Return (X, Y) of the center of cell containing provided text 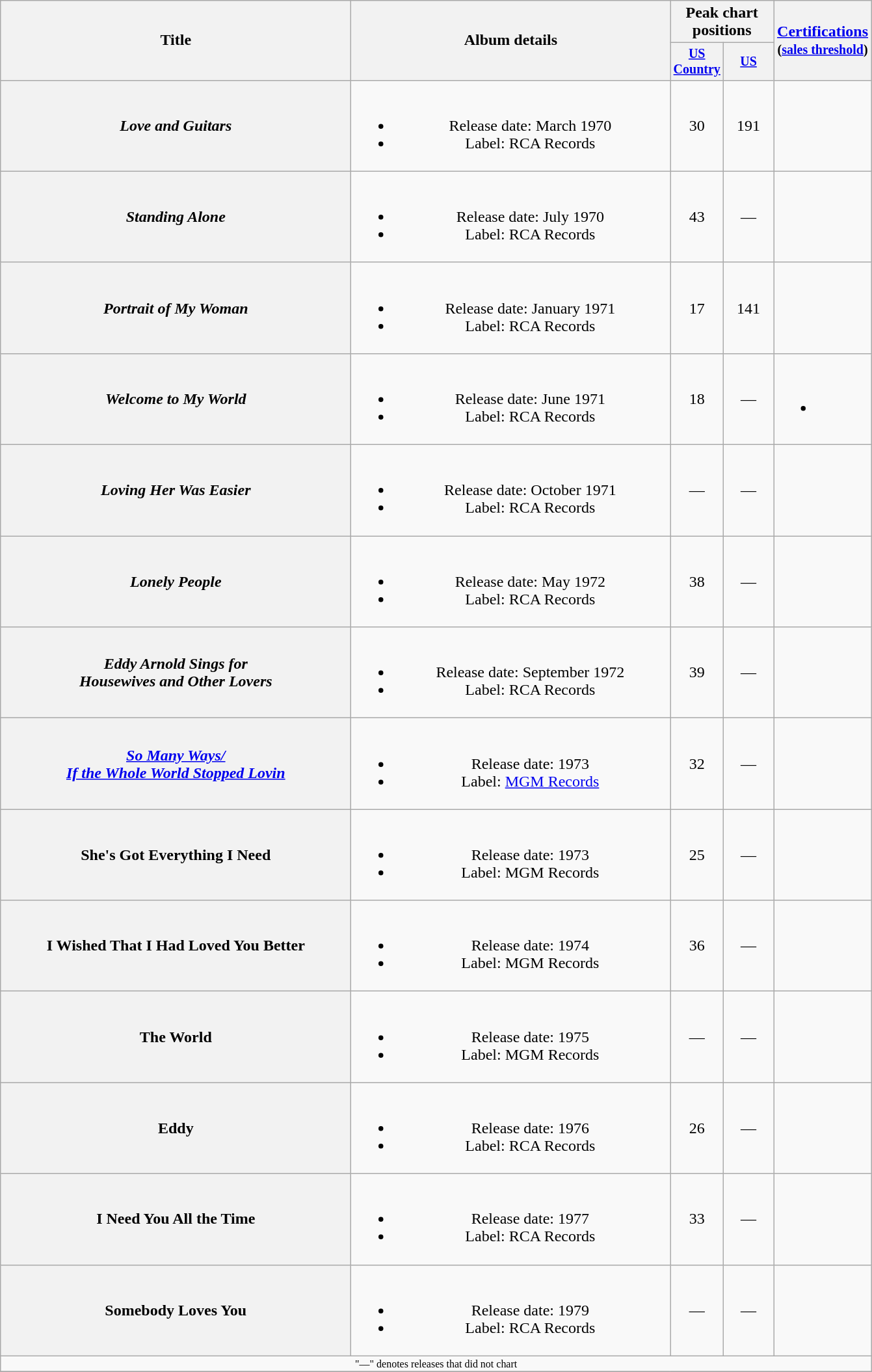
Eddy (176, 1128)
Release date: 1976Label: RCA Records (511, 1128)
36 (697, 946)
I Need You All the Time (176, 1219)
Release date: 1975Label: MGM Records (511, 1037)
Album details (511, 40)
Certifications(sales threshold) (823, 40)
38 (697, 582)
43 (697, 217)
The World (176, 1037)
Release date: May 1972Label: RCA Records (511, 582)
So Many Ways/If the Whole World Stopped Lovin (176, 764)
US Country (697, 61)
18 (697, 399)
Release date: July 1970Label: RCA Records (511, 217)
"—" denotes releases that did not chart (436, 1364)
Title (176, 40)
Portrait of My Woman (176, 308)
Release date: 1974Label: MGM Records (511, 946)
Release date: 1977Label: RCA Records (511, 1219)
Release date: 1979Label: RCA Records (511, 1310)
Love and Guitars (176, 126)
US (749, 61)
Lonely People (176, 582)
17 (697, 308)
She's Got Everything I Need (176, 855)
33 (697, 1219)
Eddy Arnold Sings forHousewives and Other Lovers (176, 673)
Release date: January 1971Label: RCA Records (511, 308)
Peak chartpositions (722, 22)
25 (697, 855)
Welcome to My World (176, 399)
Release date: March 1970Label: RCA Records (511, 126)
39 (697, 673)
191 (749, 126)
26 (697, 1128)
Release date: June 1971Label: RCA Records (511, 399)
30 (697, 126)
32 (697, 764)
Loving Her Was Easier (176, 491)
Release date: September 1972Label: RCA Records (511, 673)
Release date: October 1971Label: RCA Records (511, 491)
141 (749, 308)
Somebody Loves You (176, 1310)
Standing Alone (176, 217)
I Wished That I Had Loved You Better (176, 946)
